Identify which cell holds the provided text, then report its (x, y) central coordinate. 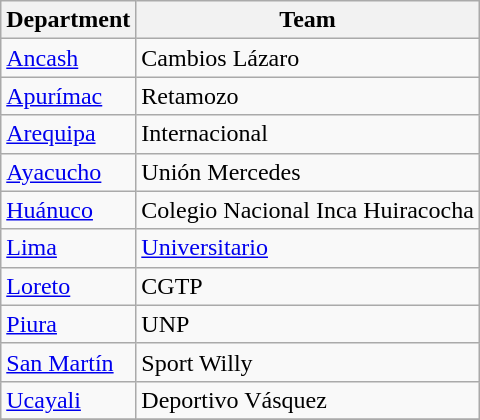
Arequipa (68, 134)
Cambios Lázaro (308, 58)
Internacional (308, 134)
Team (308, 20)
Unión Mercedes (308, 172)
Universitario (308, 248)
Sport Willy (308, 362)
Loreto (68, 286)
Piura (68, 324)
Lima (68, 248)
San Martín (68, 362)
Colegio Nacional Inca Huiracocha (308, 210)
Apurímac (68, 96)
UNP (308, 324)
Huánuco (68, 210)
Ayacucho (68, 172)
Deportivo Vásquez (308, 400)
CGTP (308, 286)
Retamozo (308, 96)
Department (68, 20)
Ucayali (68, 400)
Ancash (68, 58)
